Provide the (x, y) coordinate of the cell's center where the given text is located.  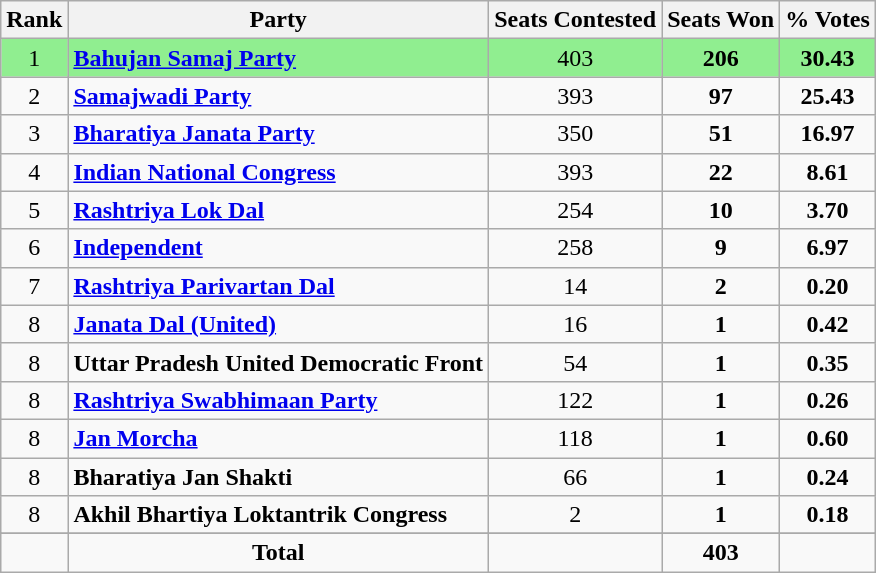
22 (721, 172)
Independent (278, 248)
6 (34, 248)
Party (278, 20)
25.43 (828, 96)
122 (576, 400)
6.97 (828, 248)
9 (721, 248)
0.60 (828, 438)
Rank (34, 20)
16 (576, 324)
0.26 (828, 400)
66 (576, 477)
118 (576, 438)
258 (576, 248)
0.20 (828, 286)
350 (576, 134)
Janata Dal (United) (278, 324)
Bahujan Samaj Party (278, 58)
8.61 (828, 172)
Jan Morcha (278, 438)
30.43 (828, 58)
Seats Contested (576, 20)
3.70 (828, 210)
Rashtriya Lok Dal (278, 210)
Bharatiya Jan Shakti (278, 477)
16.97 (828, 134)
4 (34, 172)
0.18 (828, 515)
54 (576, 362)
10 (721, 210)
0.24 (828, 477)
5 (34, 210)
Rashtriya Swabhimaan Party (278, 400)
7 (34, 286)
Total (278, 553)
Bharatiya Janata Party (278, 134)
51 (721, 134)
% Votes (828, 20)
3 (34, 134)
0.42 (828, 324)
Seats Won (721, 20)
Samajwadi Party (278, 96)
Indian National Congress (278, 172)
97 (721, 96)
254 (576, 210)
206 (721, 58)
0.35 (828, 362)
Rashtriya Parivartan Dal (278, 286)
Akhil Bhartiya Loktantrik Congress (278, 515)
14 (576, 286)
Uttar Pradesh United Democratic Front (278, 362)
